Return the (x, y) coordinate for the center point of the cell that contains the specified text.  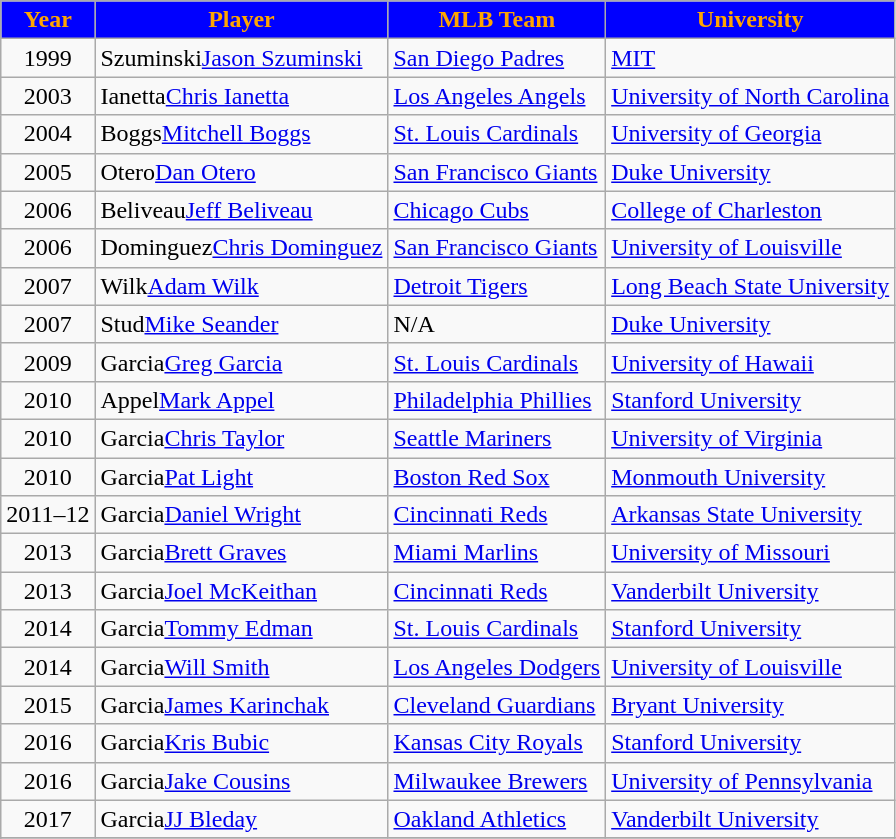
Seattle Mariners (497, 438)
2015 (48, 705)
GarciaChris Taylor (242, 438)
AppelMark Appel (242, 400)
San Diego Padres (497, 58)
2004 (48, 134)
Long Beach State University (750, 286)
GarciaDaniel Wright (242, 515)
University of North Carolina (750, 96)
University of Pennsylvania (750, 781)
University (750, 20)
2017 (48, 819)
MIT (750, 58)
Arkansas State University (750, 515)
MLB Team (497, 20)
Kansas City Royals (497, 743)
GarciaKris Bubic (242, 743)
Los Angeles Dodgers (497, 667)
SzuminskiJason Szuminski (242, 58)
2003 (48, 96)
University of Georgia (750, 134)
DominguezChris Dominguez (242, 248)
GarciaJoel McKeithan (242, 591)
GarciaTommy Edman (242, 629)
Los Angeles Angels (497, 96)
GarciaJames Karinchak (242, 705)
BeliveauJeff Beliveau (242, 210)
Player (242, 20)
Detroit Tigers (497, 286)
GarciaJJ Bleday (242, 819)
GarciaJake Cousins (242, 781)
Cleveland Guardians (497, 705)
University of Hawaii (750, 362)
2011–12 (48, 515)
IanettaChris Ianetta (242, 96)
Boston Red Sox (497, 477)
Monmouth University (750, 477)
Chicago Cubs (497, 210)
1999 (48, 58)
GarciaWill Smith (242, 667)
Miami Marlins (497, 553)
N/A (497, 324)
Milwaukee Brewers (497, 781)
2005 (48, 172)
College of Charleston (750, 210)
Bryant University (750, 705)
WilkAdam Wilk (242, 286)
Year (48, 20)
BoggsMitchell Boggs (242, 134)
University of Missouri (750, 553)
GarciaBrett Graves (242, 553)
University of Virginia (750, 438)
GarciaPat Light (242, 477)
Philadelphia Phillies (497, 400)
Oakland Athletics (497, 819)
GarciaGreg Garcia (242, 362)
2009 (48, 362)
StudMike Seander (242, 324)
OteroDan Otero (242, 172)
